Return the [X, Y] coordinate for the center point of the cell that contains the specified text.  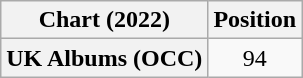
UK Albums (OCC) [104, 58]
94 [255, 58]
Chart (2022) [104, 20]
Position [255, 20]
